Locate the cell with the specified text and output its [x, y] center coordinate. 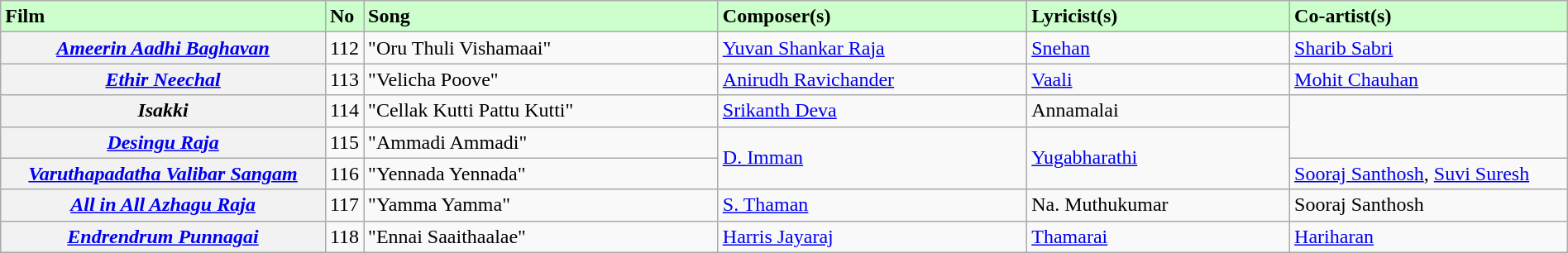
114 [344, 111]
Hariharan [1429, 236]
Co-artist(s) [1429, 17]
"Oru Thuli Vishamaai" [541, 48]
D. Imman [872, 158]
Snehan [1159, 48]
Yuvan Shankar Raja [872, 48]
Mohit Chauhan [1429, 79]
"Velicha Poove" [541, 79]
Composer(s) [872, 17]
Yugabharathi [1159, 158]
118 [344, 236]
Lyricist(s) [1159, 17]
"Yennada Yennada" [541, 174]
"Cellak Kutti Pattu Kutti" [541, 111]
Na. Muthukumar [1159, 205]
Film [164, 17]
Anirudh Ravichander [872, 79]
115 [344, 142]
Vaali [1159, 79]
All in All Azhagu Raja [164, 205]
No [344, 17]
117 [344, 205]
Sharib Sabri [1429, 48]
Srikanth Deva [872, 111]
Harris Jayaraj [872, 236]
"Ammadi Ammadi" [541, 142]
113 [344, 79]
112 [344, 48]
Sooraj Santhosh [1429, 205]
Annamalai [1159, 111]
"Yamma Yamma" [541, 205]
Desingu Raja [164, 142]
Varuthapadatha Valibar Sangam [164, 174]
Thamarai [1159, 236]
Ethir Neechal [164, 79]
S. Thaman [872, 205]
Song [541, 17]
Endrendrum Punnagai [164, 236]
Sooraj Santhosh, Suvi Suresh [1429, 174]
Ameerin Aadhi Baghavan [164, 48]
"Ennai Saaithaalae" [541, 236]
116 [344, 174]
Isakki [164, 111]
